Determine the (X, Y) coordinate at the center of the cell enclosing the given text.  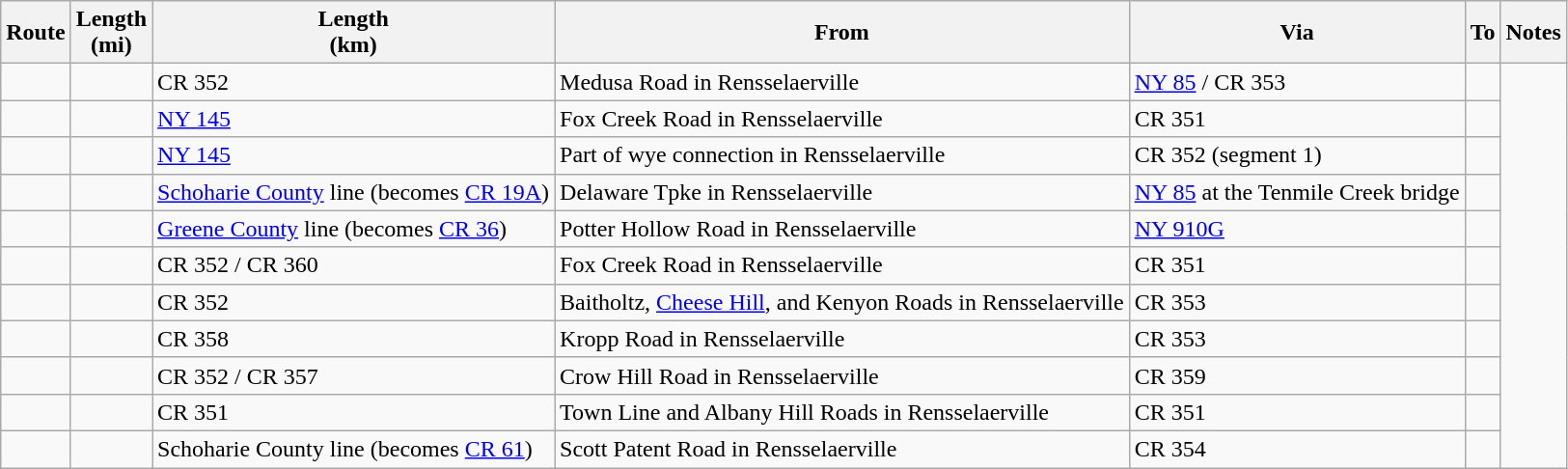
CR 359 (1297, 375)
To (1482, 33)
NY 910G (1297, 229)
Notes (1533, 33)
Delaware Tpke in Rensselaerville (842, 192)
Scott Patent Road in Rensselaerville (842, 449)
Via (1297, 33)
NY 85 / CR 353 (1297, 82)
CR 352 (segment 1) (1297, 155)
Length(km) (353, 33)
NY 85 at the Tenmile Creek bridge (1297, 192)
Town Line and Albany Hill Roads in Rensselaerville (842, 412)
Potter Hollow Road in Rensselaerville (842, 229)
CR 358 (353, 339)
Schoharie County line (becomes CR 19A) (353, 192)
CR 352 / CR 360 (353, 265)
Baitholtz, Cheese Hill, and Kenyon Roads in Rensselaerville (842, 302)
CR 352 / CR 357 (353, 375)
Kropp Road in Rensselaerville (842, 339)
From (842, 33)
Greene County line (becomes CR 36) (353, 229)
Schoharie County line (becomes CR 61) (353, 449)
Medusa Road in Rensselaerville (842, 82)
Route (36, 33)
Part of wye connection in Rensselaerville (842, 155)
Length(mi) (111, 33)
Crow Hill Road in Rensselaerville (842, 375)
CR 354 (1297, 449)
